Detect which cell encompasses the target text, then output its (x, y) center coordinate. 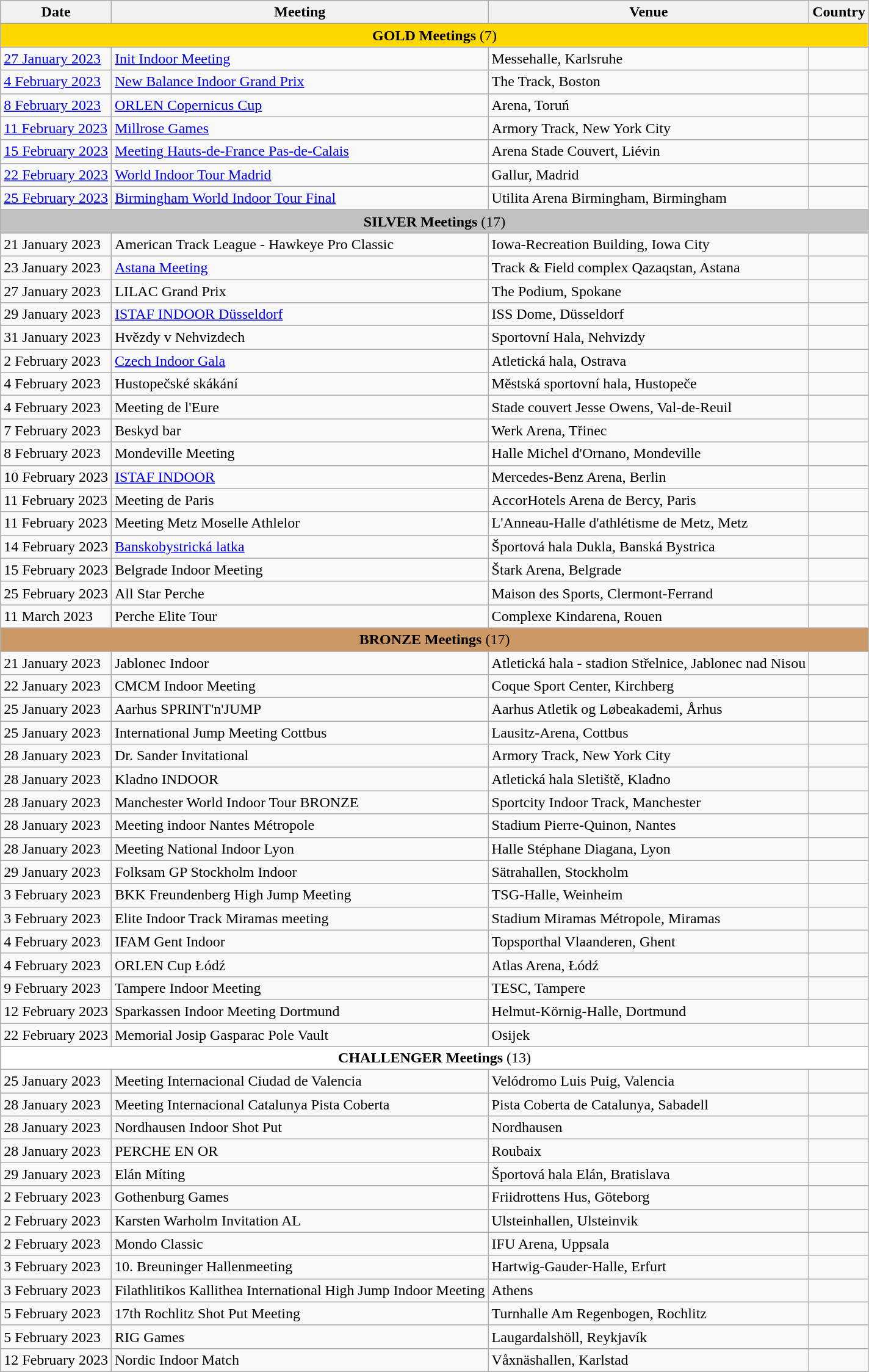
Hustopečské skákání (300, 384)
Aarhus SPRINT'n'JUMP (300, 710)
10 February 2023 (56, 477)
22 January 2023 (56, 686)
Hvězdy v Nehvizdech (300, 338)
BRONZE Meetings (17) (434, 639)
Messehalle, Karlsruhe (649, 59)
Country (839, 12)
All Star Perche (300, 593)
ISS Dome, Düsseldorf (649, 314)
World Indoor Tour Madrid (300, 175)
Aarhus Atletik og Løbeakademi, Århus (649, 710)
Friidrottens Hus, Göteborg (649, 1197)
GOLD Meetings (7) (434, 35)
SILVER Meetings (17) (434, 221)
Karsten Warholm Invitation AL (300, 1221)
Arena Stade Couvert, Liévin (649, 151)
Helmut-Körnig-Halle, Dortmund (649, 1011)
Våxnäshallen, Karlstad (649, 1360)
The Track, Boston (649, 82)
Iowa-Recreation Building, Iowa City (649, 244)
11 March 2023 (56, 616)
ORLEN Copernicus Cup (300, 105)
IFU Arena, Uppsala (649, 1244)
Mercedes-Benz Arena, Berlin (649, 477)
Astana Meeting (300, 267)
Birmingham World Indoor Tour Final (300, 198)
Hartwig-Gauder-Halle, Erfurt (649, 1267)
Banskobystrická latka (300, 546)
17th Rochlitz Shot Put Meeting (300, 1313)
TSG-Halle, Weinheim (649, 895)
Atletická hala Sletiště, Kladno (649, 779)
Millrose Games (300, 128)
CMCM Indoor Meeting (300, 686)
Športová hala Elán, Bratislava (649, 1174)
Beskyd bar (300, 430)
Mondo Classic (300, 1244)
Jablonec Indoor (300, 662)
Meeting National Indoor Lyon (300, 849)
Atletická hala, Ostrava (649, 361)
Roubaix (649, 1151)
The Podium, Spokane (649, 291)
Športová hala Dukla, Banská Bystrica (649, 546)
Atlas Arena, Łódź (649, 965)
Coque Sport Center, Kirchberg (649, 686)
Maison des Sports, Clermont-Ferrand (649, 593)
LILAC Grand Prix (300, 291)
Velódromo Luis Puig, Valencia (649, 1081)
International Jump Meeting Cottbus (300, 733)
Meeting de l'Eure (300, 407)
Sportovní Hala, Nehvizdy (649, 338)
Meeting Internacional Catalunya Pista Coberta (300, 1105)
BKK Freundenberg High Jump Meeting (300, 895)
23 January 2023 (56, 267)
Complexe Kindarena, Rouen (649, 616)
Folksam GP Stockholm Indoor (300, 872)
CHALLENGER Meetings (13) (434, 1058)
Sportcity Indoor Track, Manchester (649, 802)
9 February 2023 (56, 988)
Track & Field complex Qazaqstan, Astana (649, 267)
Kladno INDOOR (300, 779)
ISTAF INDOOR Düsseldorf (300, 314)
ORLEN Cup Łódź (300, 965)
Venue (649, 12)
Elite Indoor Track Miramas meeting (300, 918)
10. Breuninger Hallenmeeting (300, 1267)
Tampere Indoor Meeting (300, 988)
Meeting de Paris (300, 500)
Memorial Josip Gasparac Pole Vault (300, 1035)
Init Indoor Meeting (300, 59)
Osijek (649, 1035)
Ulsteinhallen, Ulsteinvik (649, 1221)
Stadium Pierre-Quinon, Nantes (649, 826)
Filathlitikos Kallithea International High Jump Indoor Meeting (300, 1290)
Halle Michel d'Ornano, Mondeville (649, 454)
7 February 2023 (56, 430)
Turnhalle Am Regenbogen, Rochlitz (649, 1313)
Sparkassen Indoor Meeting Dortmund (300, 1011)
ISTAF INDOOR (300, 477)
Stadium Miramas Métropole, Miramas (649, 918)
RIG Games (300, 1337)
Arena, Toruń (649, 105)
Elán Míting (300, 1174)
Perche Elite Tour (300, 616)
Sätrahallen, Stockholm (649, 872)
American Track League - Hawkeye Pro Classic (300, 244)
Meeting indoor Nantes Métropole (300, 826)
PERCHE EN OR (300, 1151)
14 February 2023 (56, 546)
Manchester World Indoor Tour BRONZE (300, 802)
Pista Coberta de Catalunya, Sabadell (649, 1105)
TESC, Tampere (649, 988)
Gothenburg Games (300, 1197)
Štark Arena, Belgrade (649, 570)
Topsporthal Vlaanderen, Ghent (649, 942)
Nordic Indoor Match (300, 1360)
Meeting (300, 12)
Meeting Hauts-de-France Pas-de-Calais (300, 151)
IFAM Gent Indoor (300, 942)
New Balance Indoor Grand Prix (300, 82)
AccorHotels Arena de Bercy, Paris (649, 500)
Belgrade Indoor Meeting (300, 570)
Date (56, 12)
Městská sportovní hala, Hustopeče (649, 384)
Utilita Arena Birmingham, Birmingham (649, 198)
Lausitz-Arena, Cottbus (649, 733)
Stade couvert Jesse Owens, Val-de-Reuil (649, 407)
Meeting Metz Moselle Athlelor (300, 523)
Werk Arena, Třinec (649, 430)
Laugardalshöll, Reykjavík (649, 1337)
Mondeville Meeting (300, 454)
Athens (649, 1290)
Gallur, Madrid (649, 175)
L'Anneau-Halle d'athlétisme de Metz, Metz (649, 523)
Meeting Internacional Ciudad de Valencia (300, 1081)
Czech Indoor Gala (300, 361)
Nordhausen Indoor Shot Put (300, 1128)
Nordhausen (649, 1128)
Atletická hala - stadion Střelnice, Jablonec nad Nisou (649, 662)
Dr. Sander Invitational (300, 756)
31 January 2023 (56, 338)
Halle Stéphane Diagana, Lyon (649, 849)
